Provide the [x, y] coordinate of the cell's center where the given text is located.  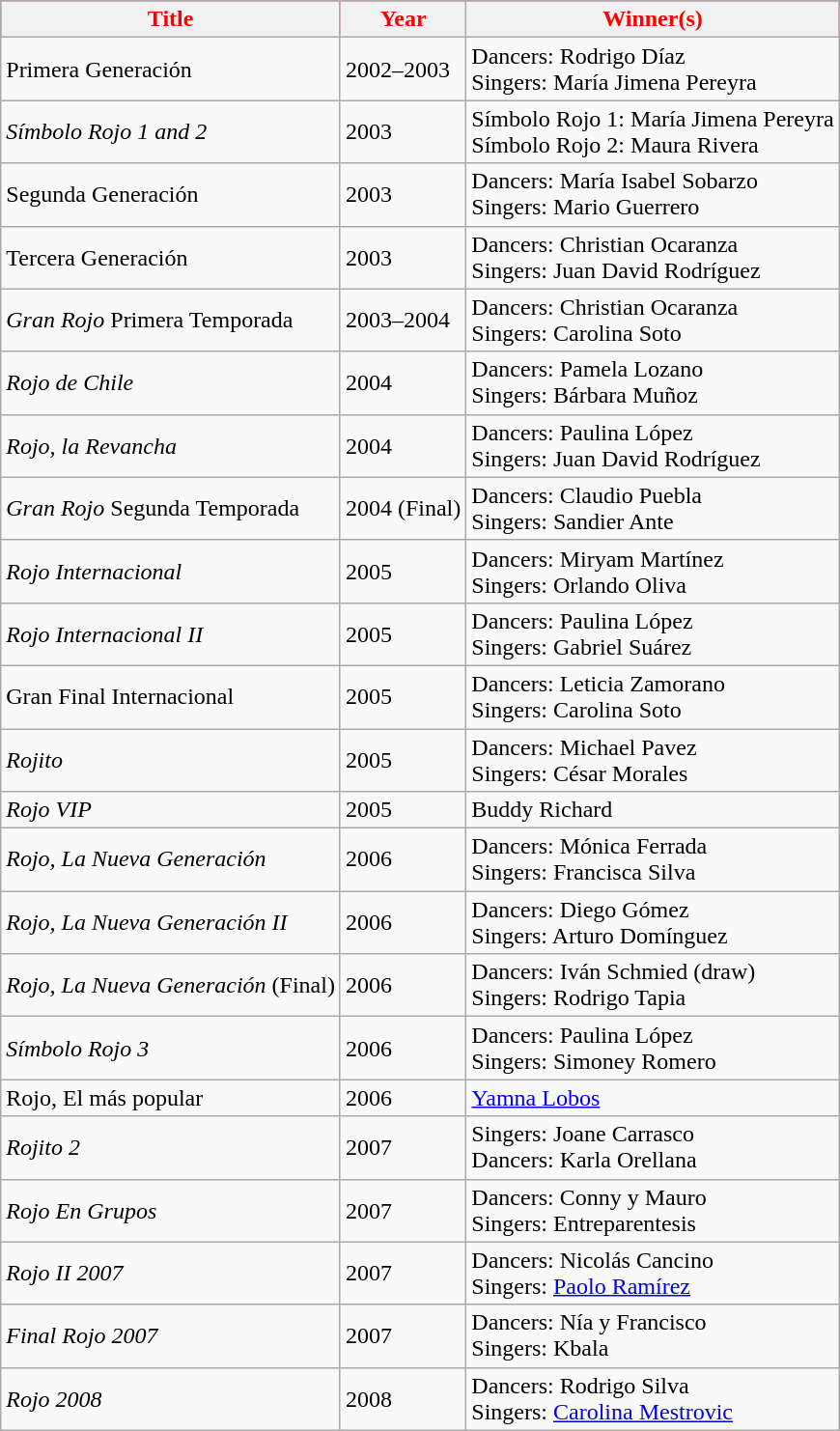
Rojo Internacional [171, 572]
Dancers: Paulina LópezSingers: Juan David Rodríguez [653, 446]
2004 (Final) [403, 508]
Dancers: Claudio PueblaSingers: Sandier Ante [653, 508]
Title [171, 19]
Year [403, 19]
Gran Final Internacional [171, 697]
Yamna Lobos [653, 1098]
Buddy Richard [653, 810]
Dancers: Paulina LópezSingers: Simoney Romero [653, 1049]
Dancers: Iván Schmied (draw)Singers: Rodrigo Tapia [653, 985]
2008 [403, 1398]
Dancers: Pamela LozanoSingers: Bárbara Muñoz [653, 382]
Rojo, El más popular [171, 1098]
Rojito [171, 759]
Dancers: Michael PavezSingers: César Morales [653, 759]
Singers: Joane CarrascoDancers: Karla Orellana [653, 1147]
Dancers: María Isabel SobarzoSingers: Mario Guerrero [653, 195]
Tercera Generación [171, 257]
Dancers: Diego GómezSingers: Arturo Domínguez [653, 923]
Rojito 2 [171, 1147]
Dancers: Mónica FerradaSingers: Francisca Silva [653, 859]
Dancers: Paulina LópezSingers: Gabriel Suárez [653, 633]
Dancers: Christian OcaranzaSingers: Carolina Soto [653, 321]
Dancers: Rodrigo Silva Singers: Carolina Mestrovic [653, 1398]
Dancers: Rodrigo DíazSingers: María Jimena Pereyra [653, 70]
Gran Rojo Segunda Temporada [171, 508]
Rojo Internacional II [171, 633]
Rojo VIP [171, 810]
Rojo 2008 [171, 1398]
Dancers: Christian OcaranzaSingers: Juan David Rodríguez [653, 257]
Dancers: Conny y MauroSingers: Entreparentesis [653, 1211]
Rojo, La Nueva Generación [171, 859]
Primera Generación [171, 70]
Rojo, La Nueva Generación II [171, 923]
Dancers: Miryam MartínezSingers: Orlando Oliva [653, 572]
Símbolo Rojo 1: María Jimena PereyraSímbolo Rojo 2: Maura Rivera [653, 131]
Winner(s) [653, 19]
Final Rojo 2007 [171, 1336]
Dancers: Nicolás Cancino Singers: Paolo Ramírez [653, 1273]
Símbolo Rojo 1 and 2 [171, 131]
2003–2004 [403, 321]
Símbolo Rojo 3 [171, 1049]
Dancers: Leticia ZamoranoSingers: Carolina Soto [653, 697]
Dancers: Nía y Francisco Singers: Kbala [653, 1336]
Rojo de Chile [171, 382]
Segunda Generación [171, 195]
Rojo, la Revancha [171, 446]
Rojo II 2007 [171, 1273]
Rojo En Grupos [171, 1211]
Gran Rojo Primera Temporada [171, 321]
2002–2003 [403, 70]
Rojo, La Nueva Generación (Final) [171, 985]
